Extract the [X, Y] coordinate from the center of the cell holding the provided text.  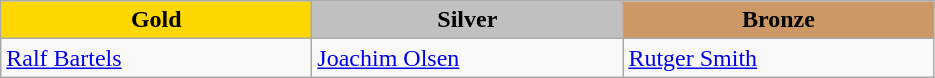
Gold [156, 20]
Ralf Bartels [156, 58]
Silver [468, 20]
Joachim Olsen [468, 58]
Rutger Smith [778, 58]
Bronze [778, 20]
